Locate the cell with the specified text and output its [X, Y] center coordinate. 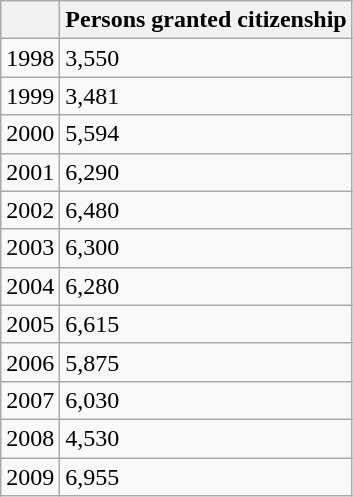
6,615 [206, 324]
6,480 [206, 210]
1998 [30, 58]
6,300 [206, 248]
3,550 [206, 58]
4,530 [206, 438]
6,955 [206, 477]
2004 [30, 286]
2009 [30, 477]
2005 [30, 324]
1999 [30, 96]
2008 [30, 438]
2007 [30, 400]
2003 [30, 248]
6,280 [206, 286]
6,290 [206, 172]
Persons granted citizenship [206, 20]
6,030 [206, 400]
5,594 [206, 134]
2002 [30, 210]
5,875 [206, 362]
2001 [30, 172]
2000 [30, 134]
2006 [30, 362]
3,481 [206, 96]
